Scan for the cell matching the given text and deliver its [x, y] coordinate at center. 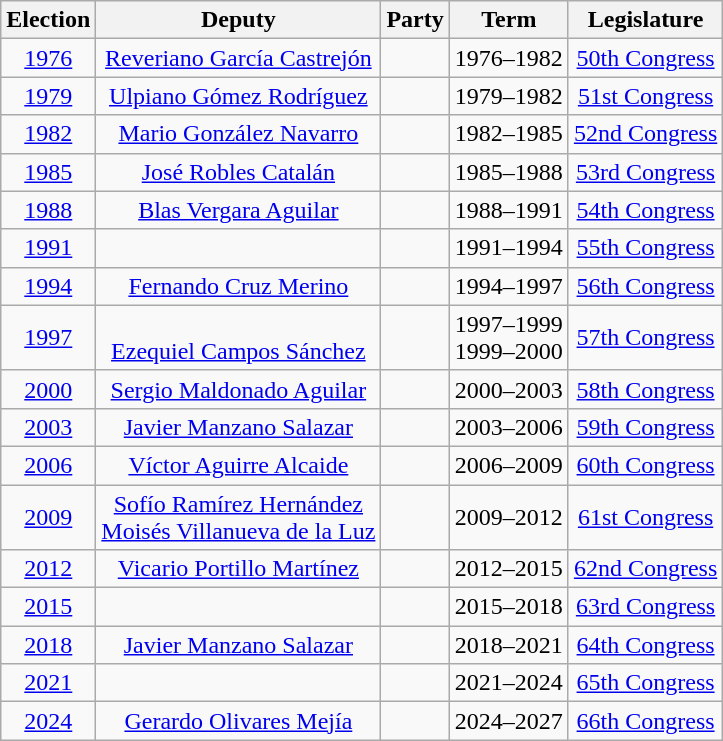
62nd Congress [645, 569]
59th Congress [645, 427]
50th Congress [645, 58]
Vicario Portillo Martínez [238, 569]
2009–2012 [508, 516]
1997 [48, 338]
Gerardo Olivares Mejía [238, 721]
2006 [48, 465]
Ezequiel Campos Sánchez [238, 338]
José Robles Catalán [238, 172]
Reveriano García Castrejón [238, 58]
1988 [48, 210]
1976–1982 [508, 58]
Mario González Navarro [238, 134]
1985–1988 [508, 172]
2015 [48, 607]
Blas Vergara Aguilar [238, 210]
2018 [48, 645]
53rd Congress [645, 172]
54th Congress [645, 210]
1982–1985 [508, 134]
2012 [48, 569]
1991–1994 [508, 248]
1976 [48, 58]
1994–1997 [508, 286]
1991 [48, 248]
Deputy [238, 20]
2024–2027 [508, 721]
2021 [48, 683]
1988–1991 [508, 210]
Party [415, 20]
2006–2009 [508, 465]
60th Congress [645, 465]
66th Congress [645, 721]
2000 [48, 389]
56th Congress [645, 286]
61st Congress [645, 516]
Sofío Ramírez HernándezMoisés Villanueva de la Luz [238, 516]
2021–2024 [508, 683]
2015–2018 [508, 607]
57th Congress [645, 338]
65th Congress [645, 683]
2012–2015 [508, 569]
Legislature [645, 20]
55th Congress [645, 248]
51st Congress [645, 96]
63rd Congress [645, 607]
Víctor Aguirre Alcaide [238, 465]
52nd Congress [645, 134]
2003–2006 [508, 427]
2018–2021 [508, 645]
1979–1982 [508, 96]
Ulpiano Gómez Rodríguez [238, 96]
2000–2003 [508, 389]
Term [508, 20]
2024 [48, 721]
2003 [48, 427]
2009 [48, 516]
Election [48, 20]
Sergio Maldonado Aguilar [238, 389]
Fernando Cruz Merino [238, 286]
1997–19991999–2000 [508, 338]
1982 [48, 134]
64th Congress [645, 645]
1994 [48, 286]
58th Congress [645, 389]
1979 [48, 96]
1985 [48, 172]
